Identify which cell holds the provided text, then report its (x, y) central coordinate. 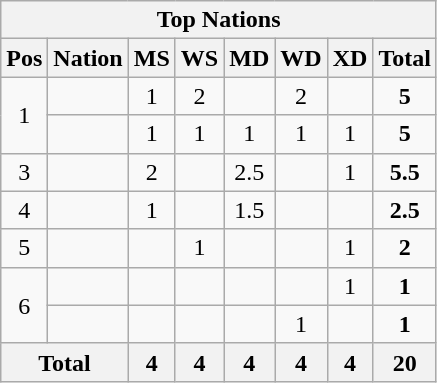
MS (152, 58)
5.5 (405, 172)
3 (24, 172)
WD (301, 58)
Nation (88, 58)
XD (350, 58)
Top Nations (219, 20)
MD (250, 58)
WS (199, 58)
Pos (24, 58)
20 (405, 362)
6 (24, 305)
1.5 (250, 210)
